From the cell containing the given text, extract its center point as [X, Y] coordinate. 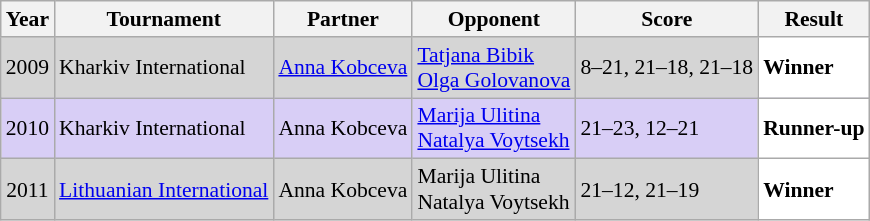
2010 [28, 128]
2009 [28, 68]
Opponent [494, 19]
Result [814, 19]
Tatjana Bibik Olga Golovanova [494, 68]
21–23, 12–21 [666, 128]
Year [28, 19]
2011 [28, 190]
8–21, 21–18, 21–18 [666, 68]
Score [666, 19]
Runner-up [814, 128]
Tournament [164, 19]
Lithuanian International [164, 190]
Partner [342, 19]
21–12, 21–19 [666, 190]
